For the text-containing cell, return its midpoint in [x, y] coordinate format. 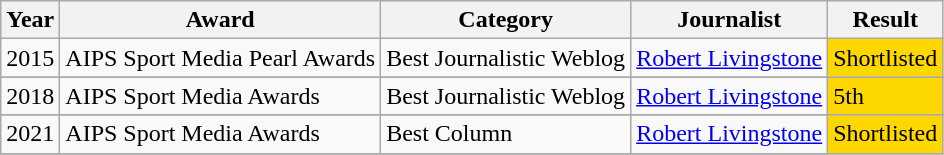
Result [886, 20]
2021 [30, 134]
Journalist [730, 20]
Year [30, 20]
2018 [30, 96]
Category [506, 20]
5th [886, 96]
Award [220, 20]
2015 [30, 58]
AIPS Sport Media Pearl Awards [220, 58]
Best Column [506, 134]
